Output the (X, Y) coordinate of the center of the cell containing the given text.  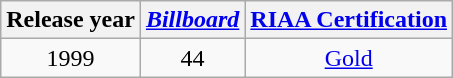
Gold (349, 58)
1999 (71, 58)
Release year (71, 20)
Billboard (192, 20)
44 (192, 58)
RIAA Certification (349, 20)
